Locate the cell with the specified text and output its (X, Y) center coordinate. 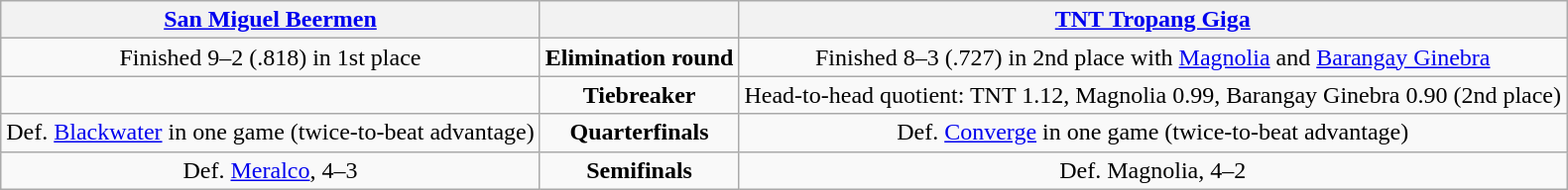
Quarterfinals (639, 133)
Elimination round (639, 57)
Def. Converge in one game (twice-to-beat advantage) (1152, 133)
Tiebreaker (639, 95)
Head-to-head quotient: TNT 1.12, Magnolia 0.99, Barangay Ginebra 0.90 (2nd place) (1152, 95)
Finished 8–3 (.727) in 2nd place with Magnolia and Barangay Ginebra (1152, 57)
Finished 9–2 (.818) in 1st place (270, 57)
Def. Meralco, 4–3 (270, 170)
Def. Blackwater in one game (twice-to-beat advantage) (270, 133)
TNT Tropang Giga (1152, 20)
Semifinals (639, 170)
Def. Magnolia, 4–2 (1152, 170)
San Miguel Beermen (270, 20)
